Return [x, y] of the center of cell containing provided text 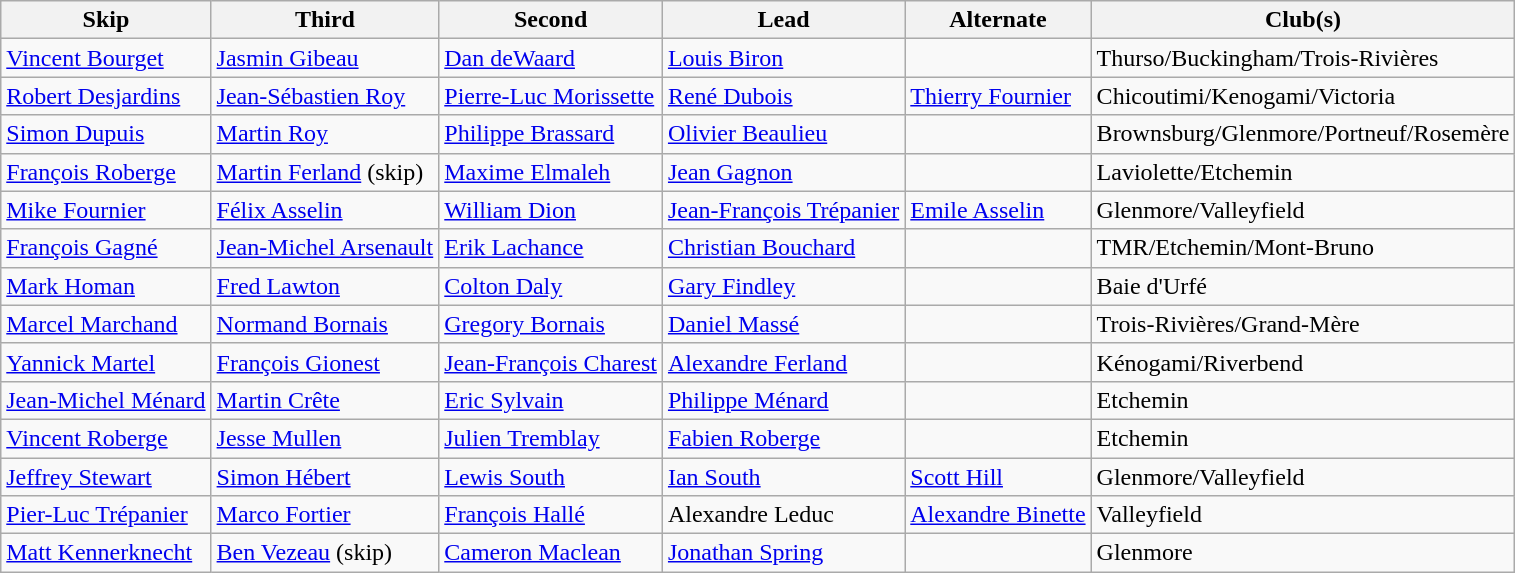
René Dubois [783, 96]
Jean-Michel Ménard [106, 400]
Vincent Bourget [106, 58]
Colton Daly [551, 286]
Philippe Brassard [551, 134]
Simon Dupuis [106, 134]
Maxime Elmaleh [551, 172]
Trois-Rivières/Grand-Mère [1303, 324]
Jeffrey Stewart [106, 477]
Alternate [998, 20]
Philippe Ménard [783, 400]
Daniel Massé [783, 324]
Valleyfield [1303, 515]
Jasmin Gibeau [325, 58]
François Gagné [106, 248]
Dan deWaard [551, 58]
Jean-François Trépanier [783, 210]
Eric Sylvain [551, 400]
Lead [783, 20]
Marco Fortier [325, 515]
Christian Bouchard [783, 248]
François Hallé [551, 515]
Third [325, 20]
Emile Asselin [998, 210]
Laviolette/Etchemin [1303, 172]
Alexandre Binette [998, 515]
Alexandre Leduc [783, 515]
Pier-Luc Trépanier [106, 515]
Marcel Marchand [106, 324]
Louis Biron [783, 58]
TMR/Etchemin/Mont-Bruno [1303, 248]
Normand Bornais [325, 324]
Martin Roy [325, 134]
Gary Findley [783, 286]
Scott Hill [998, 477]
Glenmore [1303, 553]
Kénogami/Riverbend [1303, 362]
Mark Homan [106, 286]
Jesse Mullen [325, 438]
Martin Ferland (skip) [325, 172]
Vincent Roberge [106, 438]
Simon Hébert [325, 477]
Matt Kennerknecht [106, 553]
Félix Asselin [325, 210]
Second [551, 20]
Thurso/Buckingham/Trois-Rivières [1303, 58]
Ian South [783, 477]
Baie d'Urfé [1303, 286]
Cameron Maclean [551, 553]
Jean-François Charest [551, 362]
Ben Vezeau (skip) [325, 553]
Jean-Sébastien Roy [325, 96]
Jonathan Spring [783, 553]
Yannick Martel [106, 362]
Robert Desjardins [106, 96]
Fabien Roberge [783, 438]
Jean Gagnon [783, 172]
Chicoutimi/Kenogami/Victoria [1303, 96]
Mike Fournier [106, 210]
Skip [106, 20]
Erik Lachance [551, 248]
Jean-Michel Arsenault [325, 248]
Martin Crête [325, 400]
Lewis South [551, 477]
Julien Tremblay [551, 438]
François Roberge [106, 172]
François Gionest [325, 362]
Pierre-Luc Morissette [551, 96]
Thierry Fournier [998, 96]
Club(s) [1303, 20]
Fred Lawton [325, 286]
Alexandre Ferland [783, 362]
Gregory Bornais [551, 324]
Olivier Beaulieu [783, 134]
Brownsburg/Glenmore/Portneuf/Rosemère [1303, 134]
William Dion [551, 210]
